Scan for the cell matching the given text and deliver its [x, y] coordinate at center. 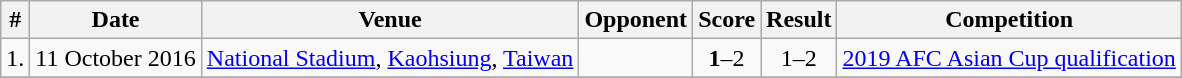
Date [116, 20]
11 October 2016 [116, 58]
# [16, 20]
1. [16, 58]
2019 AFC Asian Cup qualification [1009, 58]
Result [799, 20]
Opponent [636, 20]
Venue [390, 20]
Score [727, 20]
Competition [1009, 20]
National Stadium, Kaohsiung, Taiwan [390, 58]
